Provide the (X, Y) coordinate of the cell's center where the given text is located.  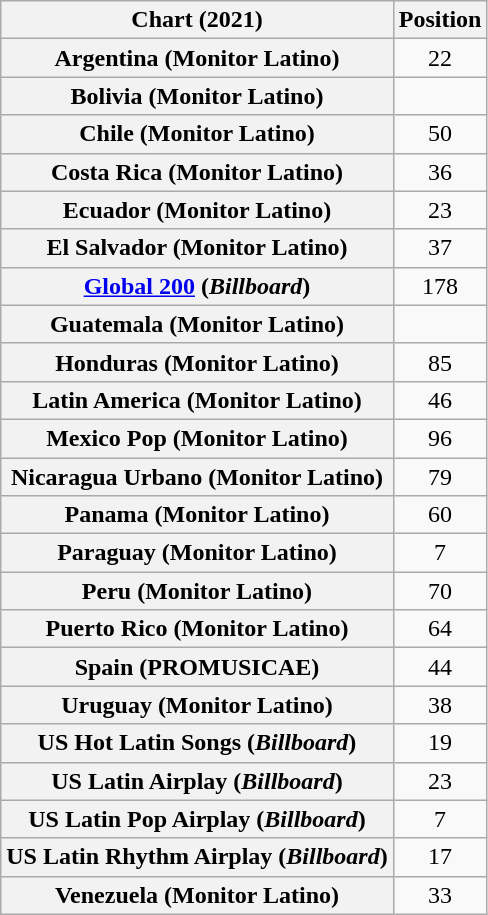
22 (440, 58)
Puerto Rico (Monitor Latino) (197, 629)
79 (440, 477)
Position (440, 20)
US Hot Latin Songs (Billboard) (197, 743)
Chart (2021) (197, 20)
96 (440, 438)
46 (440, 400)
Peru (Monitor Latino) (197, 591)
Chile (Monitor Latino) (197, 134)
Latin America (Monitor Latino) (197, 400)
17 (440, 857)
33 (440, 895)
44 (440, 667)
Mexico Pop (Monitor Latino) (197, 438)
36 (440, 172)
Paraguay (Monitor Latino) (197, 553)
19 (440, 743)
85 (440, 362)
Honduras (Monitor Latino) (197, 362)
Global 200 (Billboard) (197, 286)
37 (440, 248)
60 (440, 515)
Panama (Monitor Latino) (197, 515)
US Latin Airplay (Billboard) (197, 781)
38 (440, 705)
El Salvador (Monitor Latino) (197, 248)
Costa Rica (Monitor Latino) (197, 172)
64 (440, 629)
US Latin Rhythm Airplay (Billboard) (197, 857)
Uruguay (Monitor Latino) (197, 705)
Nicaragua Urbano (Monitor Latino) (197, 477)
Venezuela (Monitor Latino) (197, 895)
50 (440, 134)
Argentina (Monitor Latino) (197, 58)
Ecuador (Monitor Latino) (197, 210)
US Latin Pop Airplay (Billboard) (197, 819)
178 (440, 286)
Bolivia (Monitor Latino) (197, 96)
Spain (PROMUSICAE) (197, 667)
Guatemala (Monitor Latino) (197, 324)
70 (440, 591)
